From the cell containing the given text, extract its center point as [X, Y] coordinate. 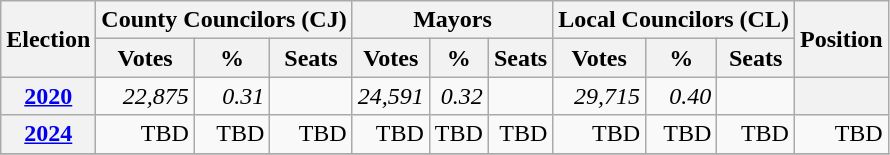
0.40 [682, 96]
2020 [48, 96]
Position [841, 39]
0.32 [458, 96]
29,715 [600, 96]
Mayors [452, 20]
2024 [48, 134]
0.31 [232, 96]
County Councilors (CJ) [224, 20]
24,591 [390, 96]
Local Councilors (CL) [674, 20]
22,875 [146, 96]
Election [48, 39]
